Determine the (X, Y) coordinate at the center of the cell enclosing the given text.  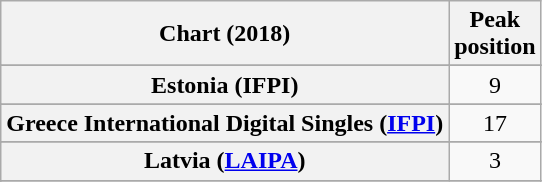
Greece International Digital Singles (IFPI) (225, 123)
Latvia (LAIPA) (225, 161)
3 (495, 161)
17 (495, 123)
Estonia (IFPI) (225, 85)
Peakposition (495, 34)
9 (495, 85)
Chart (2018) (225, 34)
